Pinpoint the cell where the given text exists, returning its [X, Y] midpoint coordinate. 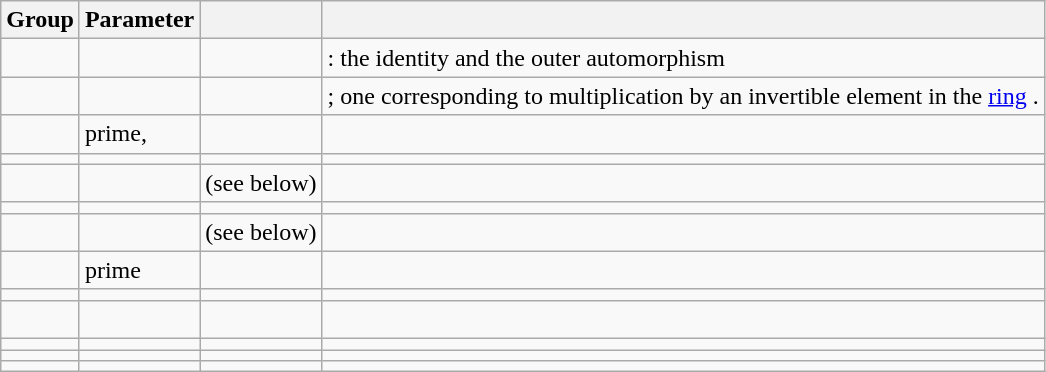
: the identity and the outer automorphism [683, 58]
; one corresponding to multiplication by an invertible element in the ring . [683, 96]
Group [40, 20]
prime, [139, 134]
prime [139, 270]
Parameter [139, 20]
